Determine the (X, Y) coordinate at the center of the cell enclosing the given text.  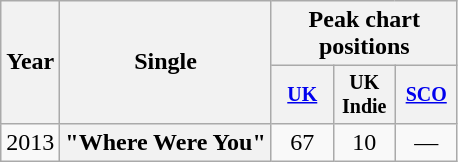
SCO (426, 94)
Single (166, 62)
2013 (30, 142)
10 (364, 142)
Peak chart positions (364, 34)
UK Indie (364, 94)
UK (302, 94)
67 (302, 142)
"Where Were You" (166, 142)
Year (30, 62)
— (426, 142)
